Locate the cell with the specified text and output its [x, y] center coordinate. 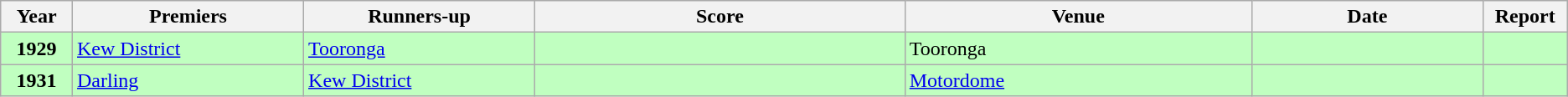
Runners-up [420, 17]
Date [1367, 17]
1931 [37, 80]
Year [37, 17]
Venue [1078, 17]
Report [1524, 17]
Score [720, 17]
Motordome [1078, 80]
1929 [37, 48]
Premiers [188, 17]
Darling [188, 80]
